Capture the cell that displays the provided text and extract its (X, Y) central coordinate. 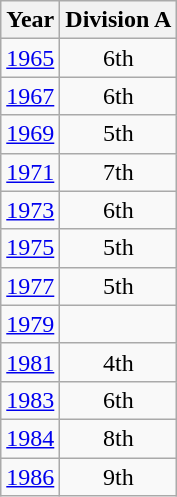
Year (30, 20)
Division A (118, 20)
1971 (30, 172)
1984 (30, 438)
1967 (30, 96)
1975 (30, 248)
8th (118, 438)
1981 (30, 362)
1969 (30, 134)
1965 (30, 58)
9th (118, 477)
4th (118, 362)
1983 (30, 400)
1977 (30, 286)
1979 (30, 324)
1986 (30, 477)
1973 (30, 210)
7th (118, 172)
